Return the (x, y) coordinate for the center point of the cell that contains the specified text.  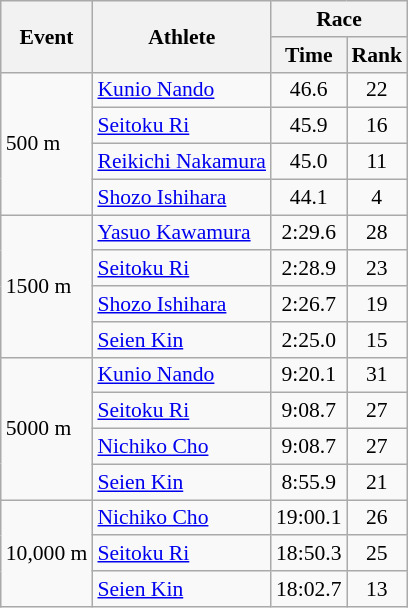
45.9 (308, 126)
8:55.9 (308, 482)
2:28.9 (308, 269)
1500 m (47, 286)
18:02.7 (308, 589)
21 (376, 482)
22 (376, 90)
Reikichi Nakamura (182, 162)
13 (376, 589)
9:20.1 (308, 375)
31 (376, 375)
2:29.6 (308, 233)
2:26.7 (308, 304)
Time (308, 55)
19 (376, 304)
44.1 (308, 197)
26 (376, 518)
2:25.0 (308, 340)
4 (376, 197)
5000 m (47, 428)
16 (376, 126)
11 (376, 162)
25 (376, 554)
Athlete (182, 36)
Yasuo Kawamura (182, 233)
23 (376, 269)
15 (376, 340)
45.0 (308, 162)
Race (339, 19)
500 m (47, 143)
18:50.3 (308, 554)
19:00.1 (308, 518)
28 (376, 233)
Event (47, 36)
46.6 (308, 90)
Rank (376, 55)
10,000 m (47, 554)
